Capture the cell that displays the provided text and extract its (X, Y) central coordinate. 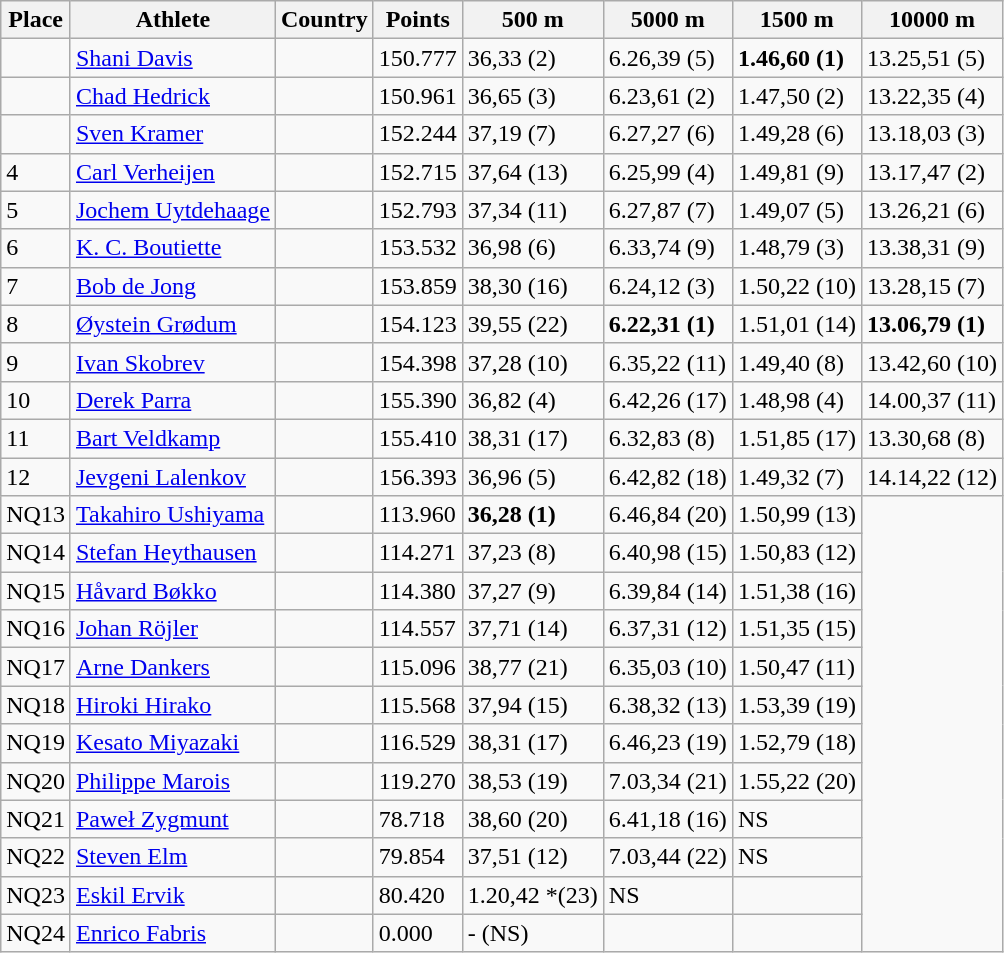
Kesato Miyazaki (172, 743)
Hiroki Hirako (172, 705)
1.51,85 (17) (796, 438)
37,64 (13) (532, 172)
Sven Kramer (172, 134)
6.42,82 (18) (668, 477)
1500 m (796, 20)
6.46,84 (20) (668, 515)
6.42,26 (17) (668, 400)
13.30,68 (8) (932, 438)
154.123 (418, 324)
Bart Veldkamp (172, 438)
13.22,35 (4) (932, 96)
NQ16 (36, 629)
NQ18 (36, 705)
5000 m (668, 20)
115.568 (418, 705)
Ivan Skobrev (172, 362)
155.410 (418, 438)
6.32,83 (8) (668, 438)
115.096 (418, 667)
Enrico Fabris (172, 933)
NQ13 (36, 515)
13.25,51 (5) (932, 58)
14.00,37 (11) (932, 400)
NQ23 (36, 895)
13.06,79 (1) (932, 324)
1.50,22 (10) (796, 286)
1.49,28 (6) (796, 134)
6.35,03 (10) (668, 667)
36,96 (5) (532, 477)
37,71 (14) (532, 629)
5 (36, 210)
7.03,34 (21) (668, 781)
Øystein Grødum (172, 324)
1.51,01 (14) (796, 324)
6.46,23 (19) (668, 743)
6.39,84 (14) (668, 591)
37,27 (9) (532, 591)
Chad Hedrick (172, 96)
36,65 (3) (532, 96)
Shani Davis (172, 58)
0.000 (418, 933)
78.718 (418, 819)
154.398 (418, 362)
6.23,61 (2) (668, 96)
Jochem Uytdehaage (172, 210)
6.24,12 (3) (668, 286)
K. C. Boutiette (172, 248)
13.28,15 (7) (932, 286)
NQ20 (36, 781)
36,33 (2) (532, 58)
37,34 (11) (532, 210)
1.48,98 (4) (796, 400)
6.38,32 (13) (668, 705)
1.49,81 (9) (796, 172)
38,53 (19) (532, 781)
38,60 (20) (532, 819)
Derek Parra (172, 400)
36,28 (1) (532, 515)
NQ14 (36, 553)
Eskil Ervik (172, 895)
NQ21 (36, 819)
153.859 (418, 286)
6.27,27 (6) (668, 134)
116.529 (418, 743)
Points (418, 20)
152.244 (418, 134)
1.51,38 (16) (796, 591)
4 (36, 172)
6.33,74 (9) (668, 248)
13.17,47 (2) (932, 172)
37,94 (15) (532, 705)
36,82 (4) (532, 400)
10 (36, 400)
119.270 (418, 781)
Bob de Jong (172, 286)
10000 m (932, 20)
NQ24 (36, 933)
NQ19 (36, 743)
6.35,22 (11) (668, 362)
1.49,40 (8) (796, 362)
13.18,03 (3) (932, 134)
1.51,35 (15) (796, 629)
1.49,07 (5) (796, 210)
156.393 (418, 477)
NQ17 (36, 667)
- (NS) (532, 933)
12 (36, 477)
38,30 (16) (532, 286)
Håvard Bøkko (172, 591)
7.03,44 (22) (668, 857)
1.20,42 *(23) (532, 895)
1.50,83 (12) (796, 553)
Johan Röjler (172, 629)
6.25,99 (4) (668, 172)
80.420 (418, 895)
37,19 (7) (532, 134)
114.271 (418, 553)
Arne Dankers (172, 667)
Place (36, 20)
7 (36, 286)
Stefan Heythausen (172, 553)
150.777 (418, 58)
37,28 (10) (532, 362)
150.961 (418, 96)
155.390 (418, 400)
114.557 (418, 629)
6.41,18 (16) (668, 819)
39,55 (22) (532, 324)
Paweł Zygmunt (172, 819)
152.793 (418, 210)
1.55,22 (20) (796, 781)
500 m (532, 20)
13.38,31 (9) (932, 248)
9 (36, 362)
NQ15 (36, 591)
1.47,50 (2) (796, 96)
79.854 (418, 857)
113.960 (418, 515)
1.49,32 (7) (796, 477)
6.26,39 (5) (668, 58)
1.48,79 (3) (796, 248)
114.380 (418, 591)
6 (36, 248)
Athlete (172, 20)
1.53,39 (19) (796, 705)
13.42,60 (10) (932, 362)
1.52,79 (18) (796, 743)
Takahiro Ushiyama (172, 515)
Jevgeni Lalenkov (172, 477)
Country (324, 20)
6.37,31 (12) (668, 629)
Philippe Marois (172, 781)
153.532 (418, 248)
36,98 (6) (532, 248)
1.50,47 (11) (796, 667)
1.46,60 (1) (796, 58)
NQ22 (36, 857)
8 (36, 324)
152.715 (418, 172)
6.40,98 (15) (668, 553)
37,23 (8) (532, 553)
1.50,99 (13) (796, 515)
13.26,21 (6) (932, 210)
6.22,31 (1) (668, 324)
Steven Elm (172, 857)
Carl Verheijen (172, 172)
6.27,87 (7) (668, 210)
37,51 (12) (532, 857)
14.14,22 (12) (932, 477)
38,77 (21) (532, 667)
11 (36, 438)
